For the text-containing cell, return its midpoint in (X, Y) coordinate format. 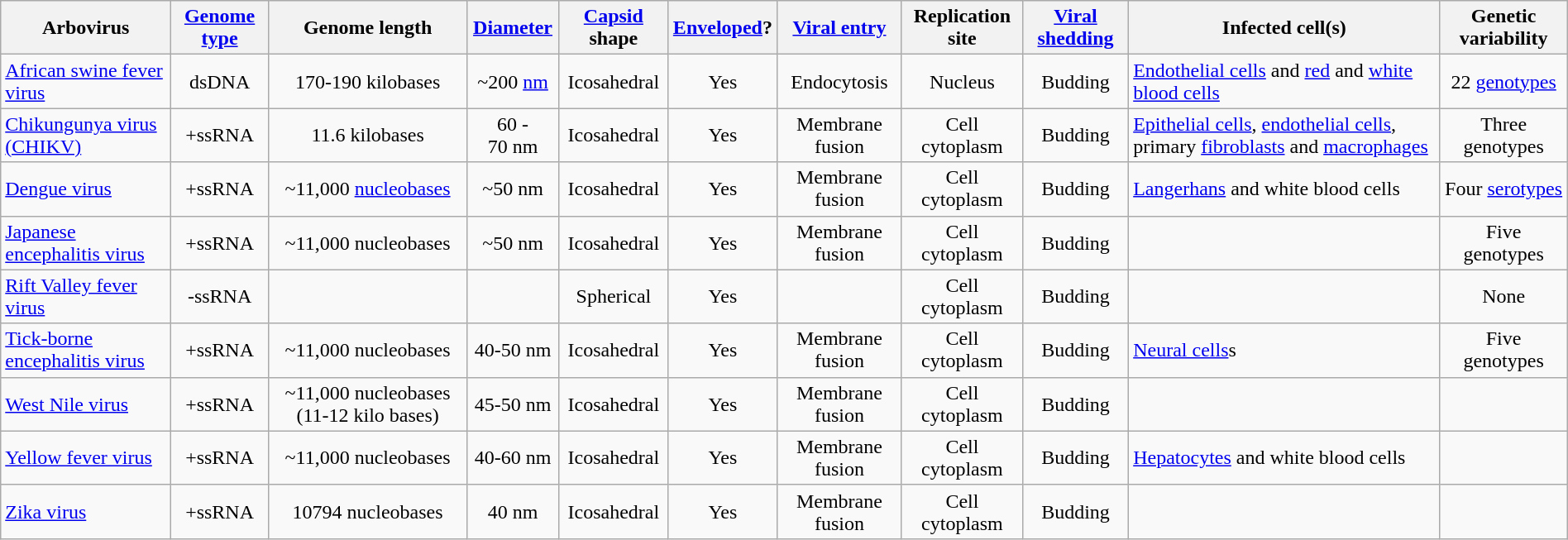
10794 nucleobases (368, 511)
40-50 nm (513, 351)
Arbovirus (86, 28)
60 - 70 nm (513, 136)
Viral shedding (1075, 28)
Genome type (220, 28)
Langerhans and white blood cells (1284, 189)
Yellow fever virus (86, 458)
22 genotypes (1503, 81)
None (1503, 296)
Zika virus (86, 511)
Tick-borne encephalitis virus (86, 351)
Infected cell(s) (1284, 28)
Endothelial cells and red and white blood cells (1284, 81)
Capsid shape (614, 28)
Enveloped? (723, 28)
Epithelial cells, endothelial cells, primary fibroblasts and macrophages (1284, 136)
Japanese encephalitis virus (86, 243)
Four serotypes (1503, 189)
Neural cellss (1284, 351)
dsDNA (220, 81)
-ssRNA (220, 296)
40-60 nm (513, 458)
Hepatocytes and white blood cells (1284, 458)
Dengue virus (86, 189)
African swine fever virus (86, 81)
Replication site (962, 28)
Diameter (513, 28)
Three genotypes (1503, 136)
170-190 kilobases (368, 81)
40 nm (513, 511)
Rift Valley fever virus (86, 296)
Viral entry (839, 28)
Endocytosis (839, 81)
Spherical (614, 296)
Chikungunya virus (CHIKV) (86, 136)
~11,000 nucleobases (11-12 kilo bases) (368, 404)
Genetic variability (1503, 28)
Nucleus (962, 81)
45-50 nm (513, 404)
Genome length (368, 28)
~200 nm (513, 81)
West Nile virus (86, 404)
11.6 kilobases (368, 136)
